Locate the cell with the specified text and output its (X, Y) center coordinate. 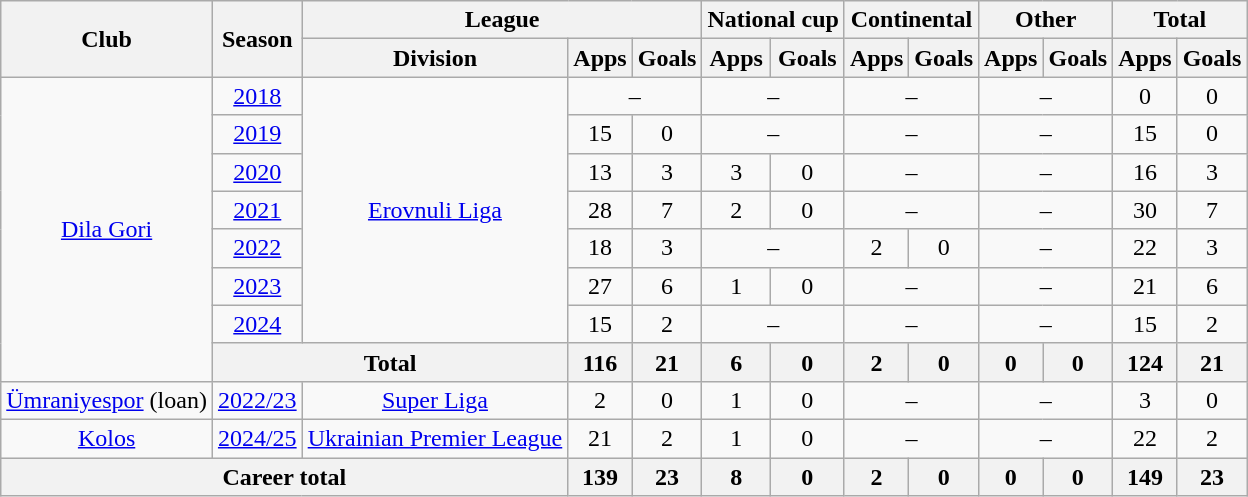
2024/25 (257, 438)
116 (600, 362)
Dila Gori (107, 229)
Division (435, 58)
139 (600, 477)
Other (1046, 20)
Ukrainian Premier League (435, 438)
13 (600, 172)
2021 (257, 210)
2018 (257, 96)
2019 (257, 134)
2023 (257, 286)
Kolos (107, 438)
2022/23 (257, 400)
National cup (773, 20)
2020 (257, 172)
Club (107, 39)
30 (1145, 210)
124 (1145, 362)
Continental (911, 20)
18 (600, 248)
Erovnuli Liga (435, 210)
2022 (257, 248)
Career total (284, 477)
Super Liga (435, 400)
149 (1145, 477)
League (502, 20)
16 (1145, 172)
Ümraniyespor (loan) (107, 400)
28 (600, 210)
8 (736, 477)
Season (257, 39)
2024 (257, 324)
27 (600, 286)
